Extract the (x, y) coordinate from the center of the cell holding the provided text.  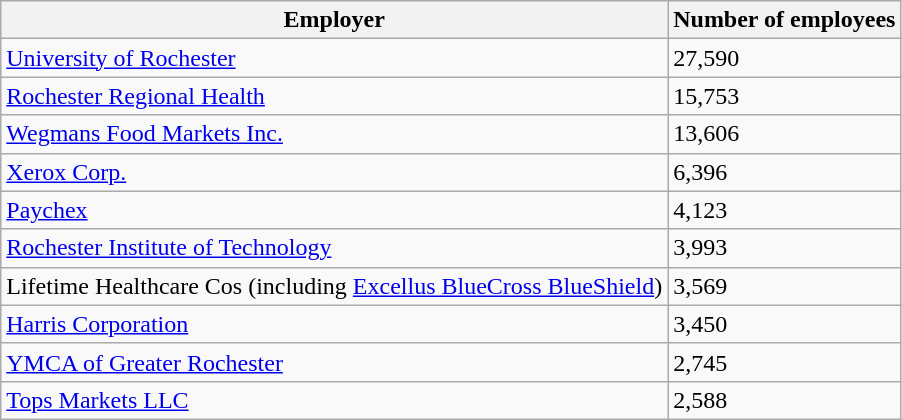
Rochester Institute of Technology (334, 248)
Harris Corporation (334, 324)
Wegmans Food Markets Inc. (334, 134)
Employer (334, 20)
2,588 (784, 400)
6,396 (784, 172)
3,450 (784, 324)
Tops Markets LLC (334, 400)
3,993 (784, 248)
15,753 (784, 96)
13,606 (784, 134)
Xerox Corp. (334, 172)
2,745 (784, 362)
Paychex (334, 210)
University of Rochester (334, 58)
3,569 (784, 286)
27,590 (784, 58)
YMCA of Greater Rochester (334, 362)
Lifetime Healthcare Cos (including Excellus BlueCross BlueShield) (334, 286)
Rochester Regional Health (334, 96)
Number of employees (784, 20)
4,123 (784, 210)
